Capture the cell that displays the provided text and extract its (x, y) central coordinate. 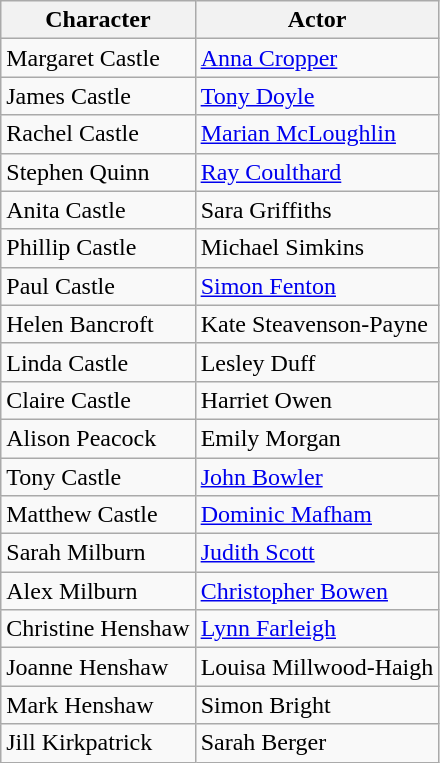
Claire Castle (98, 400)
Rachel Castle (98, 134)
Christopher Bowen (317, 591)
Anita Castle (98, 210)
Tony Doyle (317, 96)
Michael Simkins (317, 248)
John Bowler (317, 477)
Stephen Quinn (98, 172)
James Castle (98, 96)
Alison Peacock (98, 438)
Joanne Henshaw (98, 667)
Tony Castle (98, 477)
Harriet Owen (317, 400)
Sarah Berger (317, 743)
Alex Milburn (98, 591)
Sara Griffiths (317, 210)
Anna Cropper (317, 58)
Phillip Castle (98, 248)
Linda Castle (98, 362)
Marian McLoughlin (317, 134)
Ray Coulthard (317, 172)
Jill Kirkpatrick (98, 743)
Lesley Duff (317, 362)
Matthew Castle (98, 515)
Sarah Milburn (98, 553)
Character (98, 20)
Christine Henshaw (98, 629)
Emily Morgan (317, 438)
Louisa Millwood-Haigh (317, 667)
Lynn Farleigh (317, 629)
Helen Bancroft (98, 324)
Margaret Castle (98, 58)
Simon Bright (317, 705)
Actor (317, 20)
Mark Henshaw (98, 705)
Kate Steavenson-Payne (317, 324)
Dominic Mafham (317, 515)
Judith Scott (317, 553)
Paul Castle (98, 286)
Simon Fenton (317, 286)
